Scan for the cell matching the given text and deliver its (x, y) coordinate at center. 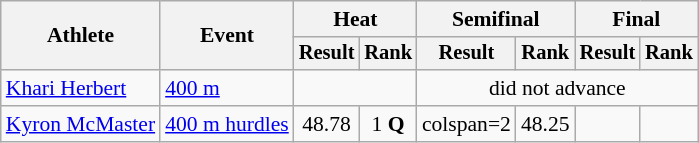
Kyron McMaster (80, 124)
400 m (227, 88)
colspan=2 (466, 124)
Semifinal (496, 19)
Athlete (80, 36)
Final (636, 19)
48.78 (327, 124)
1 Q (388, 124)
Heat (356, 19)
48.25 (546, 124)
did not advance (558, 88)
400 m hurdles (227, 124)
Event (227, 36)
Khari Herbert (80, 88)
